Determine the (x, y) coordinate at the center of the cell enclosing the given text.  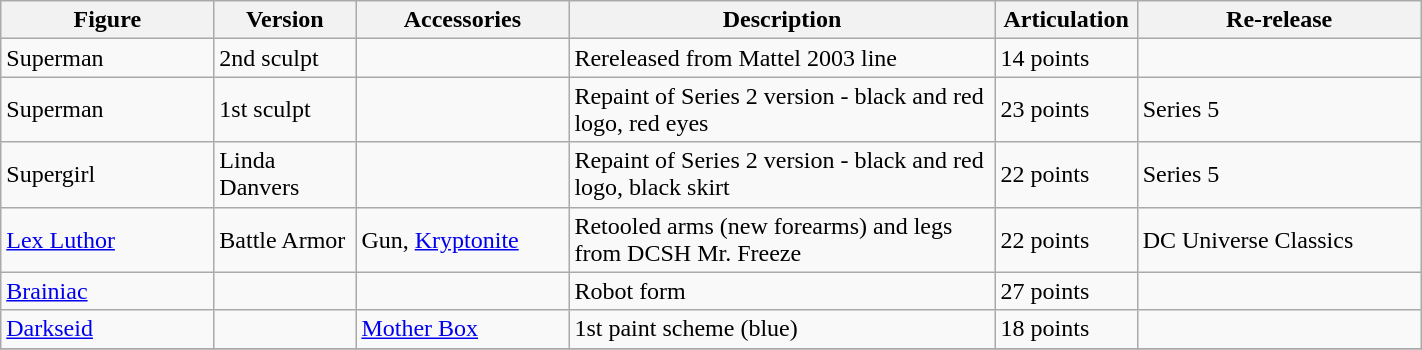
Robot form (782, 291)
2nd sculpt (285, 58)
27 points (1066, 291)
Figure (108, 20)
Lex Luthor (108, 240)
23 points (1066, 110)
Accessories (462, 20)
Repaint of Series 2 version - black and red logo, red eyes (782, 110)
Linda Danvers (285, 174)
18 points (1066, 329)
1st sculpt (285, 110)
Brainiac (108, 291)
Retooled arms (new forearms) and legs from DCSH Mr. Freeze (782, 240)
Mother Box (462, 329)
Supergirl (108, 174)
Articulation (1066, 20)
Version (285, 20)
Gun, Kryptonite (462, 240)
DC Universe Classics (1279, 240)
Darkseid (108, 329)
14 points (1066, 58)
Re-release (1279, 20)
Rereleased from Mattel 2003 line (782, 58)
Battle Armor (285, 240)
Repaint of Series 2 version - black and red logo, black skirt (782, 174)
Description (782, 20)
1st paint scheme (blue) (782, 329)
